Scan for the cell matching the given text and deliver its (X, Y) coordinate at center. 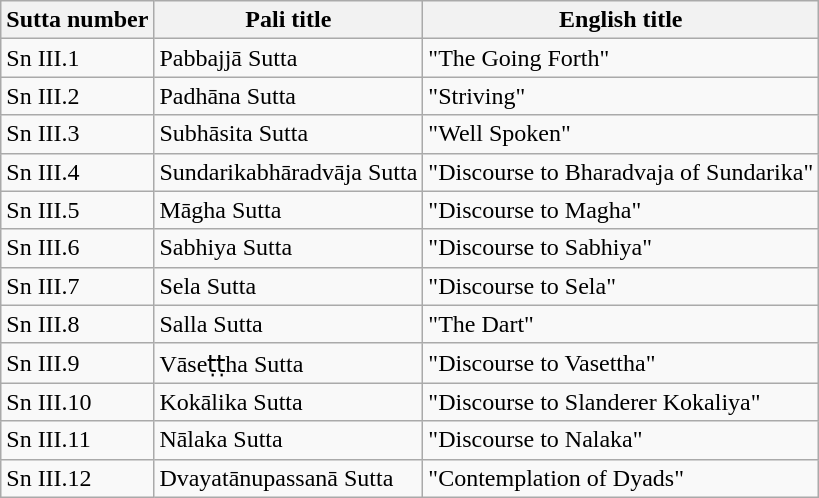
Sutta number (78, 20)
Kokālika Sutta (288, 402)
"Discourse to Slanderer Kokaliya" (621, 402)
"Striving" (621, 96)
Sn III.9 (78, 363)
Subhāsita Sutta (288, 134)
Sundarikabhāradvāja Sutta (288, 172)
Sn III.7 (78, 286)
Vāseṭṭha Sutta (288, 363)
Sn III.6 (78, 248)
Nālaka Sutta (288, 440)
Pabbajjā Sutta (288, 58)
Sn III.12 (78, 478)
Sn III.8 (78, 324)
"Discourse to Bharadvaja of Sundarika" (621, 172)
Sn III.2 (78, 96)
Sela Sutta (288, 286)
"Discourse to Vasettha" (621, 363)
Sn III.11 (78, 440)
"Discourse to Sela" (621, 286)
Sn III.3 (78, 134)
"Discourse to Sabhiya" (621, 248)
Dvayatānupassanā Sutta (288, 478)
"Contemplation of Dyads" (621, 478)
Sn III.1 (78, 58)
"Discourse to Magha" (621, 210)
Sn III.5 (78, 210)
Pali title (288, 20)
"Discourse to Nalaka" (621, 440)
Sabhiya Sutta (288, 248)
"Well Spoken" (621, 134)
Sn III.10 (78, 402)
Sn III.4 (78, 172)
"The Dart" (621, 324)
Padhāna Sutta (288, 96)
English title (621, 20)
Salla Sutta (288, 324)
"The Going Forth" (621, 58)
Māgha Sutta (288, 210)
